From the cell containing the given text, extract its center point as (x, y) coordinate. 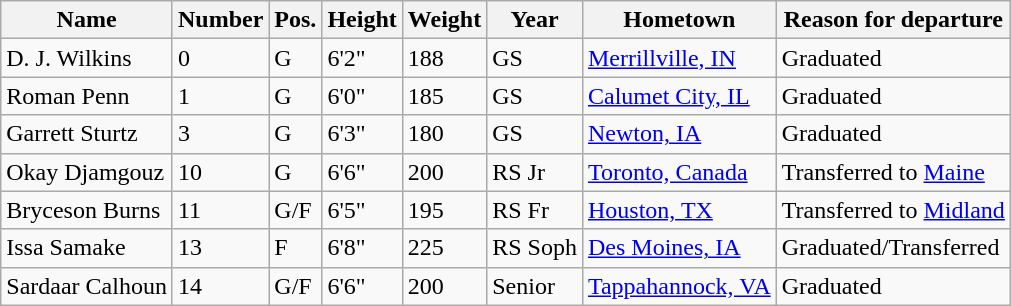
Okay Djamgouz (87, 172)
Issa Samake (87, 248)
F (296, 248)
13 (220, 248)
11 (220, 210)
RS Jr (535, 172)
Number (220, 20)
195 (444, 210)
Name (87, 20)
6'5" (362, 210)
Bryceson Burns (87, 210)
Garrett Sturtz (87, 134)
6'2" (362, 58)
Calumet City, IL (679, 96)
6'3" (362, 134)
Merrillville, IN (679, 58)
185 (444, 96)
Houston, TX (679, 210)
1 (220, 96)
14 (220, 286)
0 (220, 58)
Graduated/Transferred (893, 248)
Roman Penn (87, 96)
3 (220, 134)
Des Moines, IA (679, 248)
Tappahannock, VA (679, 286)
Pos. (296, 20)
RS Soph (535, 248)
188 (444, 58)
225 (444, 248)
6'8" (362, 248)
Hometown (679, 20)
10 (220, 172)
Reason for departure (893, 20)
Weight (444, 20)
180 (444, 134)
Sardaar Calhoun (87, 286)
RS Fr (535, 210)
6'0" (362, 96)
Senior (535, 286)
D. J. Wilkins (87, 58)
Year (535, 20)
Transferred to Maine (893, 172)
Height (362, 20)
Transferred to Midland (893, 210)
Toronto, Canada (679, 172)
Newton, IA (679, 134)
